From the cell containing the given text, extract its center point as [X, Y] coordinate. 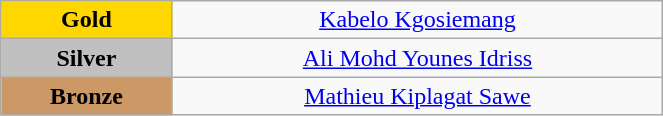
Gold [86, 20]
Kabelo Kgosiemang [418, 20]
Bronze [86, 96]
Silver [86, 58]
Ali Mohd Younes Idriss [418, 58]
Mathieu Kiplagat Sawe [418, 96]
